Determine the (x, y) coordinate at the center of the cell enclosing the given text.  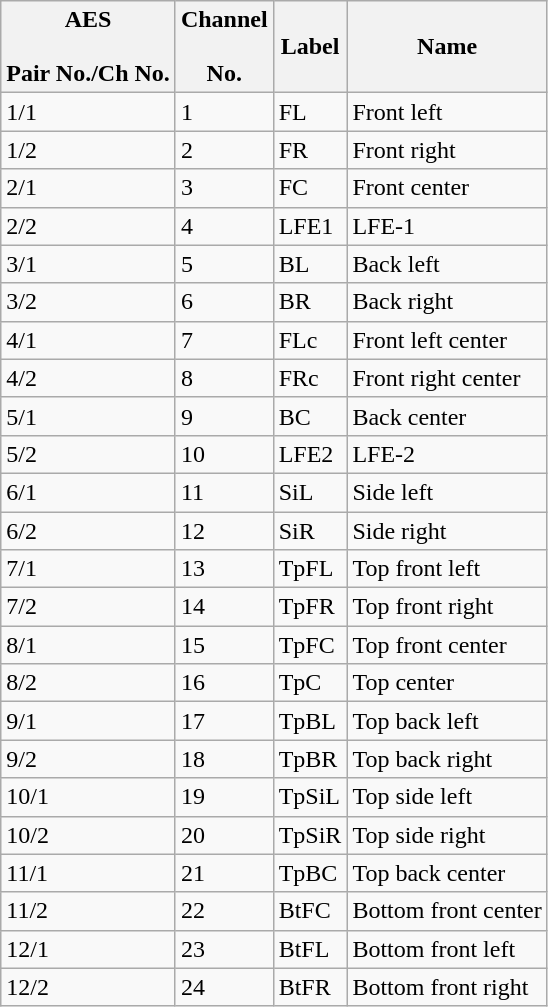
Side right (447, 531)
8 (224, 378)
Top back left (447, 721)
FL (310, 112)
8/2 (88, 683)
7/2 (88, 607)
22 (224, 911)
7 (224, 340)
FR (310, 150)
12/2 (88, 987)
3 (224, 188)
9 (224, 416)
16 (224, 683)
SiL (310, 492)
BR (310, 302)
11 (224, 492)
TpBL (310, 721)
10/2 (88, 835)
17 (224, 721)
24 (224, 987)
5 (224, 264)
Top front left (447, 569)
Label (310, 47)
2/2 (88, 226)
FRc (310, 378)
6 (224, 302)
Top back center (447, 873)
Front left (447, 112)
FC (310, 188)
13 (224, 569)
TpBC (310, 873)
12 (224, 531)
Front right center (447, 378)
6/1 (88, 492)
12/1 (88, 949)
5/2 (88, 454)
TpSiL (310, 797)
LFE1 (310, 226)
Bottom front right (447, 987)
15 (224, 645)
Top back right (447, 759)
Front right (447, 150)
AESPair No./Ch No. (88, 47)
Top center (447, 683)
4/2 (88, 378)
10/1 (88, 797)
2 (224, 150)
18 (224, 759)
BC (310, 416)
3/1 (88, 264)
Name (447, 47)
Back left (447, 264)
TpC (310, 683)
9/1 (88, 721)
BtFC (310, 911)
Back right (447, 302)
ChannelNo. (224, 47)
10 (224, 454)
11/2 (88, 911)
Top front center (447, 645)
Top front right (447, 607)
23 (224, 949)
5/1 (88, 416)
6/2 (88, 531)
Bottom front left (447, 949)
4/1 (88, 340)
TpBR (310, 759)
Bottom front center (447, 911)
7/1 (88, 569)
LFE2 (310, 454)
20 (224, 835)
BtFL (310, 949)
TpFR (310, 607)
1 (224, 112)
BtFR (310, 987)
LFE-2 (447, 454)
FLc (310, 340)
1/2 (88, 150)
SiR (310, 531)
TpFC (310, 645)
9/2 (88, 759)
LFE-1 (447, 226)
TpFL (310, 569)
Front left center (447, 340)
BL (310, 264)
Top side left (447, 797)
Side left (447, 492)
11/1 (88, 873)
TpSiR (310, 835)
1/1 (88, 112)
Top side right (447, 835)
Front center (447, 188)
8/1 (88, 645)
2/1 (88, 188)
3/2 (88, 302)
Back center (447, 416)
19 (224, 797)
14 (224, 607)
21 (224, 873)
4 (224, 226)
